Provide the [x, y] coordinate of the cell's center where the given text is located.  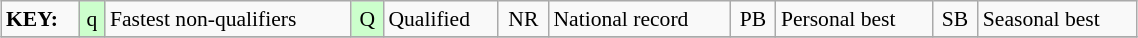
Personal best [854, 19]
SB [955, 19]
PB [753, 19]
KEY: [40, 19]
Q [367, 19]
NR [523, 19]
Seasonal best [1058, 19]
National record [639, 19]
q [92, 19]
Fastest non-qualifiers [228, 19]
Qualified [440, 19]
